Extract the [X, Y] coordinate from the center of the cell holding the provided text.  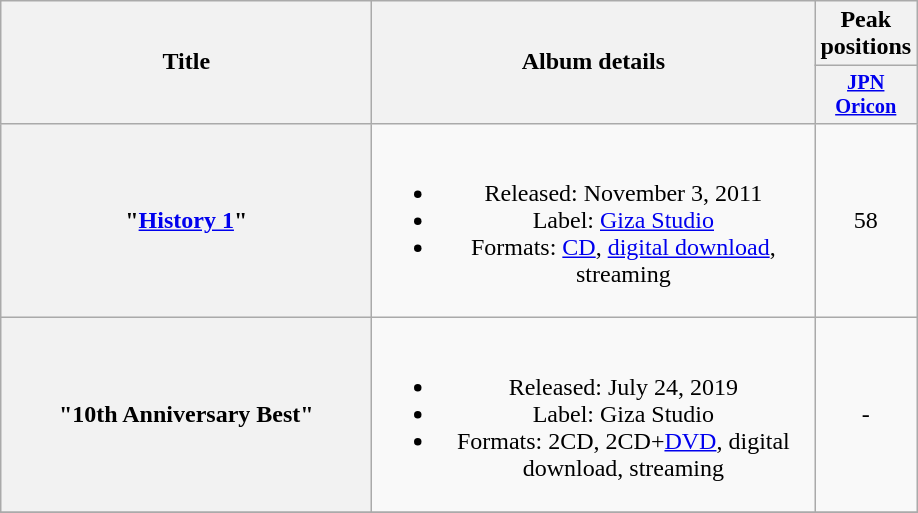
58 [866, 220]
"10th Anniversary Best" [186, 415]
Title [186, 62]
Released: July 24, 2019Label: Giza StudioFormats: 2CD, 2CD+DVD, digital download, streaming [594, 415]
Album details [594, 62]
"History 1" [186, 220]
JPNOricon [866, 95]
Peak positions [866, 34]
- [866, 415]
Released: November 3, 2011Label: Giza StudioFormats: CD, digital download, streaming [594, 220]
